Capture the cell that displays the provided text and extract its (x, y) central coordinate. 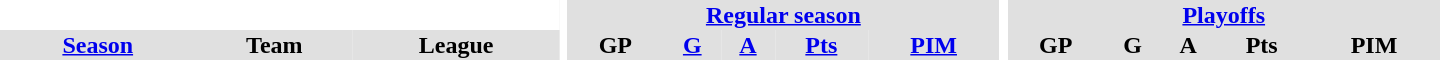
League (456, 45)
Playoffs (1224, 15)
Team (274, 45)
Regular season (783, 15)
Season (98, 45)
